From the cell containing the given text, extract its center point as (x, y) coordinate. 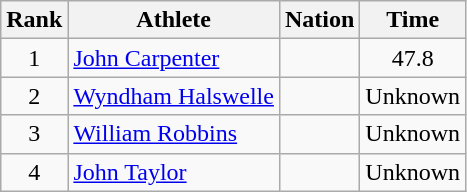
John Taylor (174, 172)
John Carpenter (174, 58)
2 (34, 96)
Nation (319, 20)
3 (34, 134)
Wyndham Halswelle (174, 96)
William Robbins (174, 134)
47.8 (413, 58)
4 (34, 172)
1 (34, 58)
Rank (34, 20)
Athlete (174, 20)
Time (413, 20)
